Detect which cell encompasses the target text, then output its (X, Y) center coordinate. 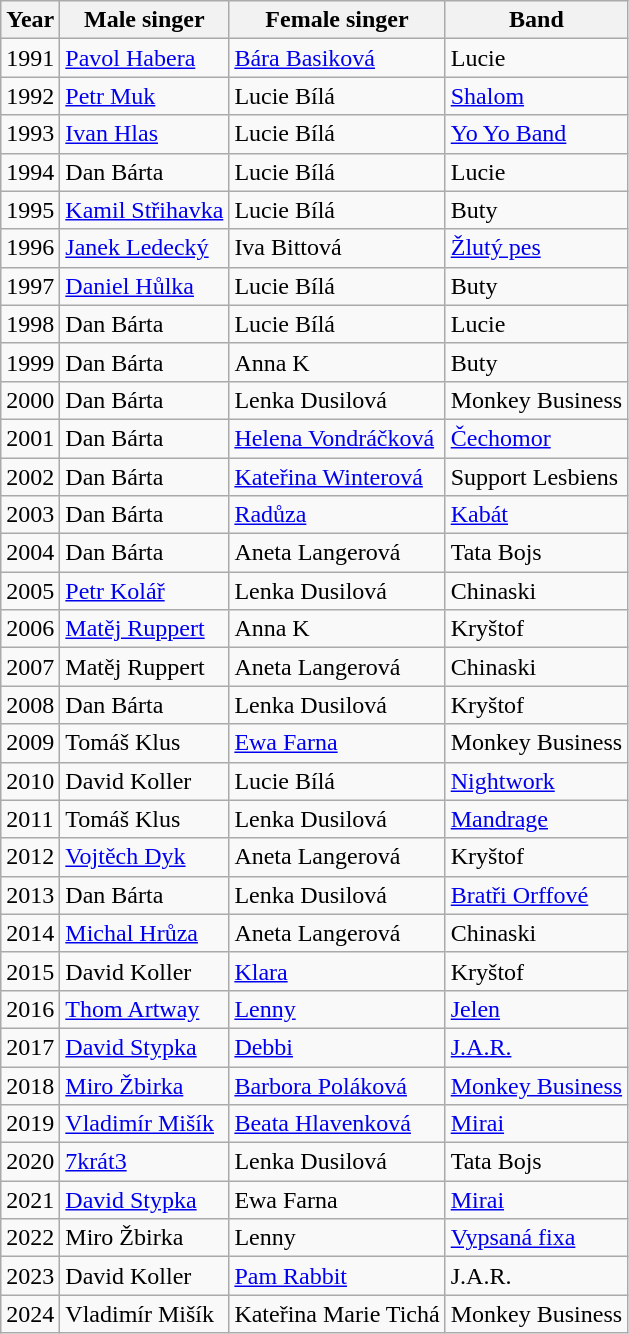
Helena Vondráčková (337, 438)
Thom Artway (144, 1009)
2017 (30, 1047)
Kabát (536, 515)
2001 (30, 438)
2015 (30, 971)
Petr Muk (144, 96)
2016 (30, 1009)
2023 (30, 1276)
Bára Basiková (337, 58)
Nightwork (536, 781)
Shalom (536, 96)
Mandrage (536, 819)
Čechomor (536, 438)
Yo Yo Band (536, 134)
Jelen (536, 1009)
2002 (30, 477)
Support Lesbiens (536, 477)
2024 (30, 1314)
Petr Kolář (144, 591)
1994 (30, 172)
1998 (30, 324)
7krát3 (144, 1162)
Barbora Poláková (337, 1085)
Pam Rabbit (337, 1276)
2006 (30, 629)
Kamil Střihavka (144, 210)
1999 (30, 362)
2013 (30, 895)
1993 (30, 134)
Pavol Habera (144, 58)
Kateřina Winterová (337, 477)
1996 (30, 248)
Radůza (337, 515)
2003 (30, 515)
2012 (30, 857)
Vojtěch Dyk (144, 857)
1995 (30, 210)
Michal Hrůza (144, 933)
Daniel Hůlka (144, 286)
1991 (30, 58)
Female singer (337, 20)
2010 (30, 781)
1992 (30, 96)
Male singer (144, 20)
2000 (30, 400)
2018 (30, 1085)
Žlutý pes (536, 248)
2021 (30, 1200)
2014 (30, 933)
Vypsaná fixa (536, 1238)
Klara (337, 971)
2020 (30, 1162)
Kateřina Marie Tichá (337, 1314)
Janek Ledecký (144, 248)
2019 (30, 1124)
Band (536, 20)
1997 (30, 286)
Year (30, 20)
Iva Bittová (337, 248)
Ivan Hlas (144, 134)
Bratři Orffové (536, 895)
2009 (30, 743)
2007 (30, 667)
2008 (30, 705)
2022 (30, 1238)
Beata Hlavenková (337, 1124)
2011 (30, 819)
Debbi (337, 1047)
2004 (30, 553)
2005 (30, 591)
